Search for the cell housing the specified text and yield its [x, y] center coordinate. 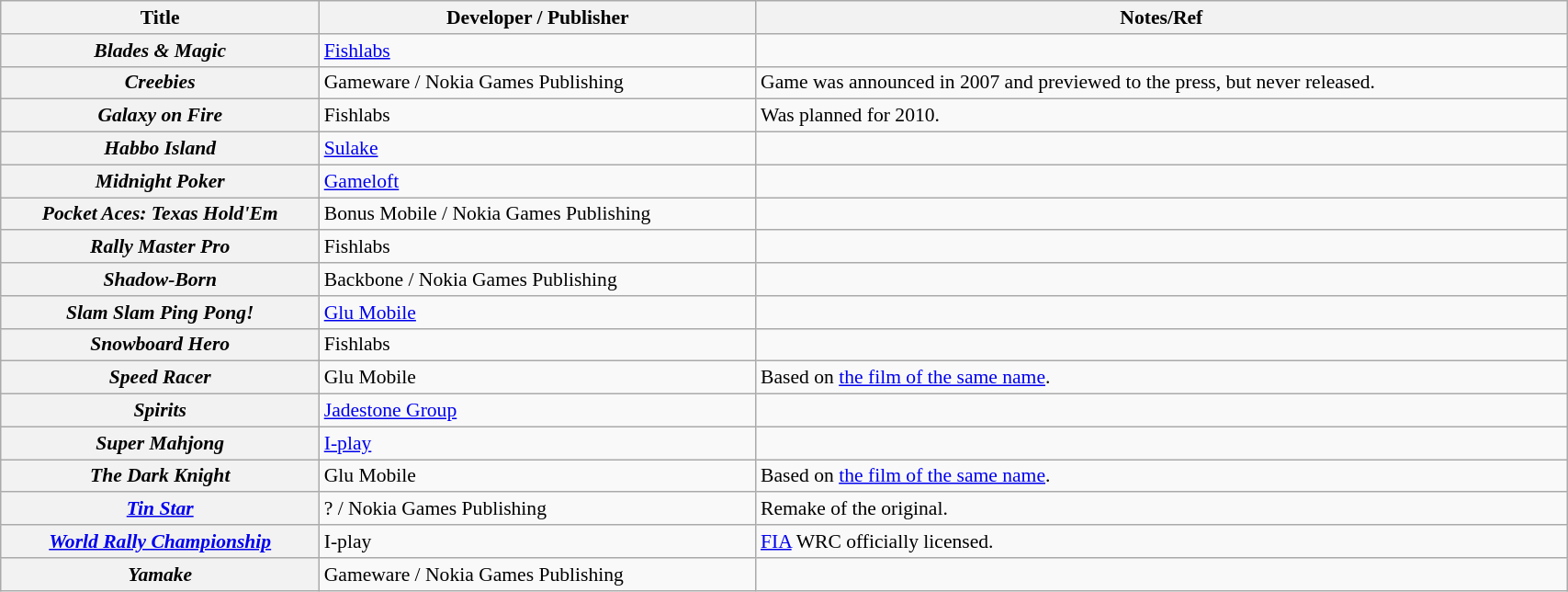
Shadow-Born [160, 279]
Habbo Island [160, 149]
Slam Slam Ping Pong! [160, 313]
The Dark Knight [160, 476]
Speed Racer [160, 378]
Gameloft [538, 181]
Jadestone Group [538, 411]
Game was announced in 2007 and previewed to the press, but never released. [1161, 83]
Yamake [160, 575]
Pocket Aces: Texas Hold'Em [160, 214]
Title [160, 17]
Spirits [160, 411]
Tin Star [160, 509]
World Rally Championship [160, 541]
? / Nokia Games Publishing [538, 509]
Rally Master Pro [160, 247]
Remake of the original. [1161, 509]
Notes/Ref [1161, 17]
Developer / Publisher [538, 17]
Snowboard Hero [160, 345]
Blades & Magic [160, 51]
Bonus Mobile / Nokia Games Publishing [538, 214]
Backbone / Nokia Games Publishing [538, 279]
Galaxy on Fire [160, 116]
Creebies [160, 83]
Midnight Poker [160, 181]
Was planned for 2010. [1161, 116]
FIA WRC officially licensed. [1161, 541]
Super Mahjong [160, 443]
Sulake [538, 149]
